Extract the (x, y) coordinate from the center of the cell holding the provided text.  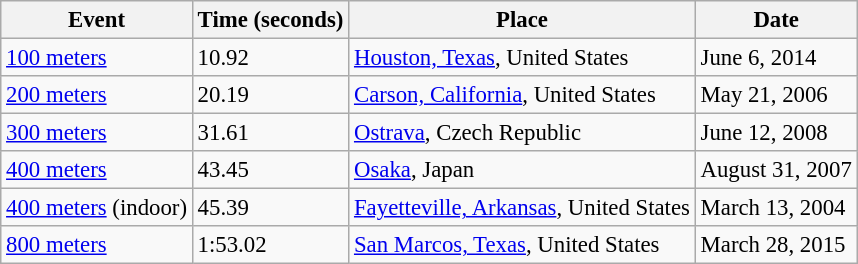
20.19 (270, 95)
June 6, 2014 (776, 58)
March 13, 2004 (776, 208)
31.61 (270, 133)
45.39 (270, 208)
Place (522, 20)
May 21, 2006 (776, 95)
August 31, 2007 (776, 170)
Osaka, Japan (522, 170)
43.45 (270, 170)
Time (seconds) (270, 20)
Fayetteville, Arkansas, United States (522, 208)
10.92 (270, 58)
Date (776, 20)
1:53.02 (270, 245)
San Marcos, Texas, United States (522, 245)
Carson, California, United States (522, 95)
March 28, 2015 (776, 245)
Houston, Texas, United States (522, 58)
400 meters (97, 170)
Ostrava, Czech Republic (522, 133)
800 meters (97, 245)
Event (97, 20)
200 meters (97, 95)
400 meters (indoor) (97, 208)
100 meters (97, 58)
June 12, 2008 (776, 133)
300 meters (97, 133)
